Detect which cell encompasses the target text, then output its (X, Y) center coordinate. 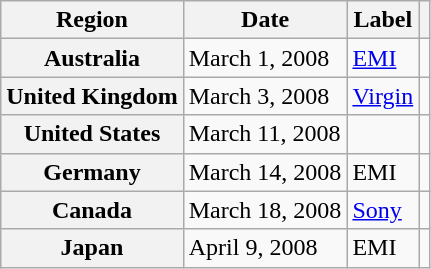
April 9, 2008 (265, 248)
Sony (383, 210)
United States (92, 134)
United Kingdom (92, 96)
Label (383, 20)
Canada (92, 210)
Germany (92, 172)
Japan (92, 248)
Date (265, 20)
Region (92, 20)
March 11, 2008 (265, 134)
March 14, 2008 (265, 172)
Virgin (383, 96)
March 3, 2008 (265, 96)
March 18, 2008 (265, 210)
March 1, 2008 (265, 58)
Australia (92, 58)
